Identify which cell holds the provided text, then report its [X, Y] central coordinate. 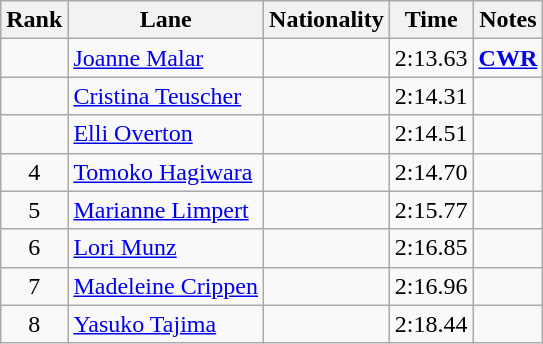
2:15.77 [431, 210]
Notes [508, 20]
Rank [34, 20]
2:16.96 [431, 286]
2:18.44 [431, 324]
Elli Overton [166, 134]
Nationality [327, 20]
4 [34, 172]
Cristina Teuscher [166, 96]
2:16.85 [431, 248]
2:14.31 [431, 96]
2:13.63 [431, 58]
6 [34, 248]
2:14.70 [431, 172]
Lane [166, 20]
5 [34, 210]
Joanne Malar [166, 58]
Lori Munz [166, 248]
CWR [508, 58]
Yasuko Tajima [166, 324]
8 [34, 324]
Madeleine Crippen [166, 286]
Marianne Limpert [166, 210]
Time [431, 20]
Tomoko Hagiwara [166, 172]
7 [34, 286]
2:14.51 [431, 134]
